Locate the cell with the specified text and output its [x, y] center coordinate. 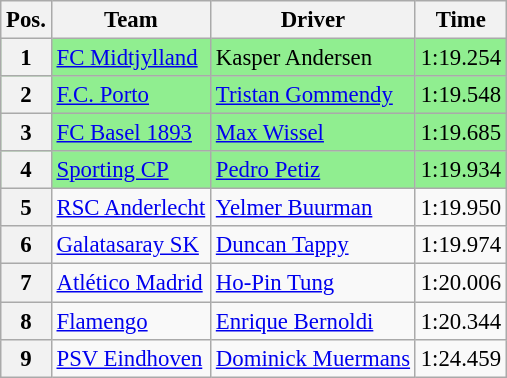
3 [26, 133]
1:19.950 [460, 208]
Pedro Petiz [314, 170]
1:19.685 [460, 133]
Driver [314, 20]
FC Basel 1893 [130, 133]
Dominick Muermans [314, 358]
Yelmer Buurman [314, 208]
7 [26, 283]
Max Wissel [314, 133]
1:20.344 [460, 321]
RSC Anderlecht [130, 208]
PSV Eindhoven [130, 358]
1:19.974 [460, 245]
1:19.254 [460, 58]
Pos. [26, 20]
9 [26, 358]
F.C. Porto [130, 95]
Enrique Bernoldi [314, 321]
Ho-Pin Tung [314, 283]
Duncan Tappy [314, 245]
1 [26, 58]
Kasper Andersen [314, 58]
6 [26, 245]
Atlético Madrid [130, 283]
8 [26, 321]
1:19.934 [460, 170]
1:24.459 [460, 358]
Galatasaray SK [130, 245]
4 [26, 170]
2 [26, 95]
Tristan Gommendy [314, 95]
Team [130, 20]
FC Midtjylland [130, 58]
1:19.548 [460, 95]
Time [460, 20]
5 [26, 208]
1:20.006 [460, 283]
Flamengo [130, 321]
Sporting CP [130, 170]
